Pinpoint the cell where the given text exists, returning its [X, Y] midpoint coordinate. 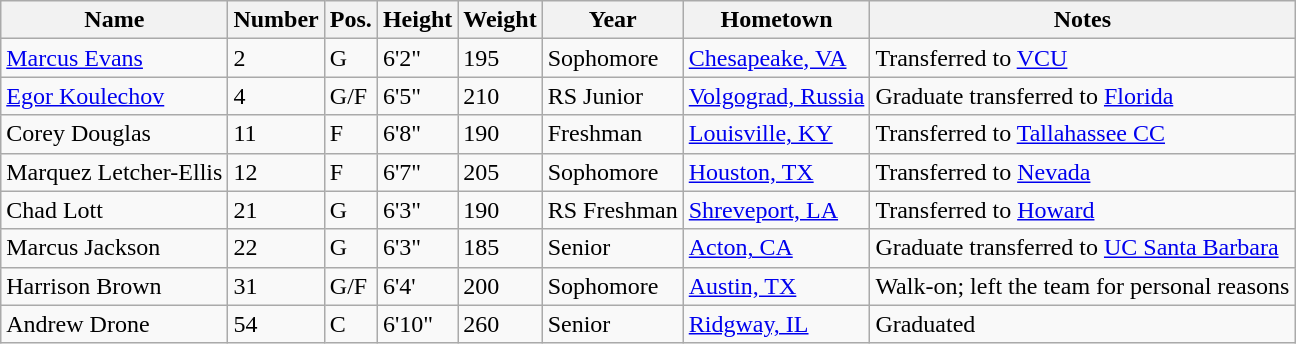
Graduate transferred to UC Santa Barbara [1082, 248]
31 [276, 286]
Marcus Jackson [114, 248]
Volgograd, Russia [776, 96]
Egor Koulechov [114, 96]
Andrew Drone [114, 324]
21 [276, 210]
12 [276, 172]
Notes [1082, 20]
185 [500, 248]
Transferred to Tallahassee CC [1082, 134]
6'4' [417, 286]
2 [276, 58]
6'7" [417, 172]
Year [612, 20]
22 [276, 248]
4 [276, 96]
210 [500, 96]
Marcus Evans [114, 58]
Pos. [350, 20]
Chesapeake, VA [776, 58]
Graduated [1082, 324]
Number [276, 20]
6'5" [417, 96]
RS Freshman [612, 210]
Transferred to VCU [1082, 58]
Weight [500, 20]
205 [500, 172]
Chad Lott [114, 210]
Harrison Brown [114, 286]
Freshman [612, 134]
6'2" [417, 58]
Graduate transferred to Florida [1082, 96]
200 [500, 286]
Transferred to Nevada [1082, 172]
6'10" [417, 324]
Marquez Letcher-Ellis [114, 172]
Transferred to Howard [1082, 210]
54 [276, 324]
11 [276, 134]
Hometown [776, 20]
Acton, CA [776, 248]
Name [114, 20]
Houston, TX [776, 172]
Louisville, KY [776, 134]
Ridgway, IL [776, 324]
195 [500, 58]
Walk-on; left the team for personal reasons [1082, 286]
Austin, TX [776, 286]
Corey Douglas [114, 134]
C [350, 324]
Shreveport, LA [776, 210]
RS Junior [612, 96]
260 [500, 324]
6'8" [417, 134]
Height [417, 20]
